Output the (x, y) coordinate of the center of the cell containing the given text.  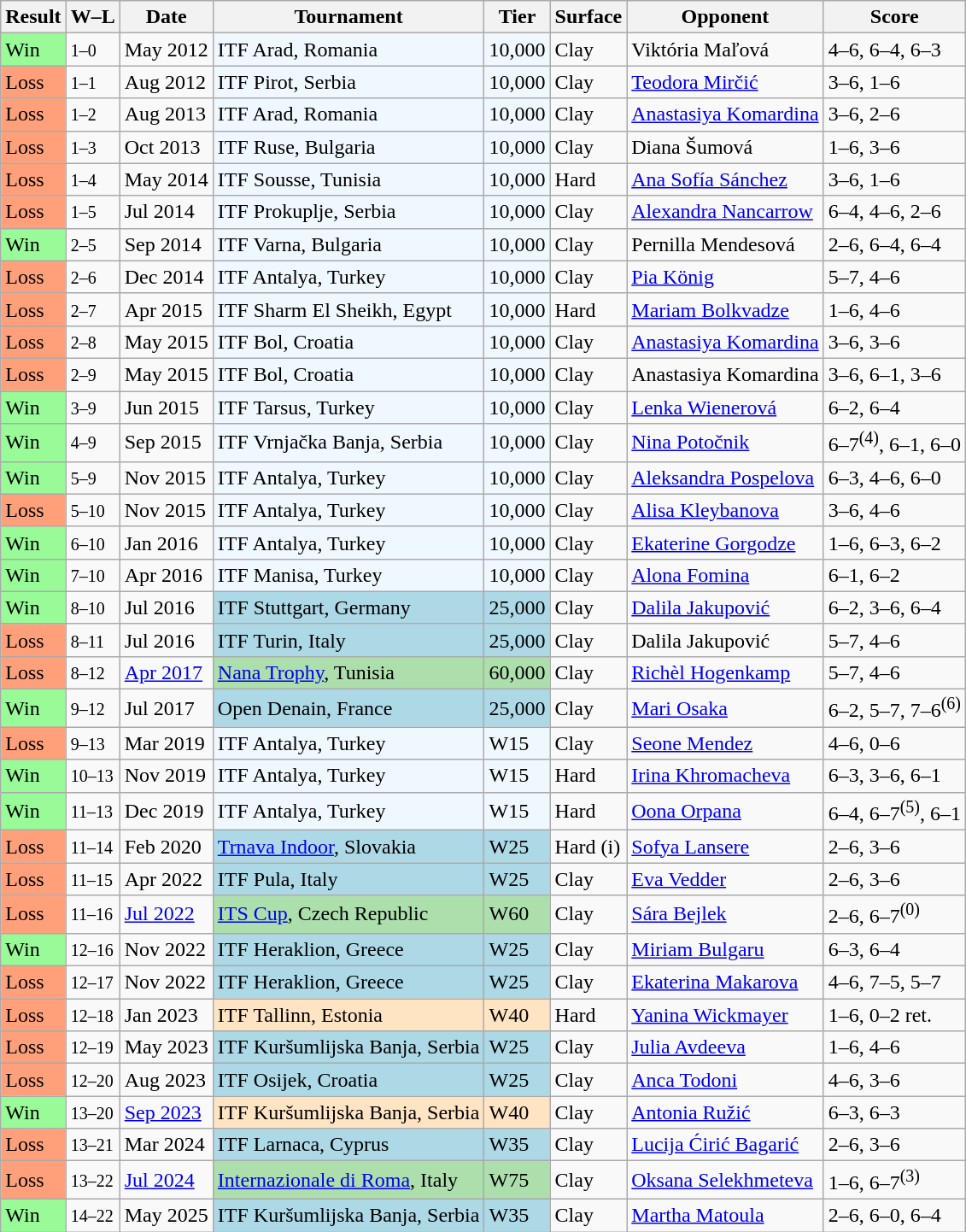
Jul 2017 (166, 709)
Richèl Hogenkamp (725, 672)
Jan 2023 (166, 1015)
1–6, 3–6 (894, 147)
Julia Avdeeva (725, 1047)
3–6, 3–6 (894, 342)
Ekaterine Gorgodze (725, 543)
1–1 (92, 82)
1–6, 0–2 ret. (894, 1015)
13–20 (92, 1112)
ITF Pirot, Serbia (348, 82)
ITF Pula, Italy (348, 879)
3–9 (92, 408)
Apr 2016 (166, 575)
12–17 (92, 983)
Tier (518, 17)
2–6, 6–0, 6–4 (894, 1215)
Feb 2020 (166, 847)
May 2012 (166, 50)
Open Denain, France (348, 709)
Sep 2014 (166, 244)
10–13 (92, 776)
Lenka Wienerová (725, 408)
Pernilla Mendesová (725, 244)
12–20 (92, 1080)
Ekaterina Makarova (725, 983)
6–2, 5–7, 7–6(6) (894, 709)
5–10 (92, 510)
4–6, 0–6 (894, 743)
2–5 (92, 244)
Aleksandra Pospelova (725, 478)
7–10 (92, 575)
Jan 2016 (166, 543)
2–6, 6–4, 6–4 (894, 244)
Seone Mendez (725, 743)
Opponent (725, 17)
ITF Varna, Bulgaria (348, 244)
Lucija Ćirić Bagarić (725, 1145)
1–6, 6–3, 6–2 (894, 543)
6–10 (92, 543)
Trnava Indoor, Slovakia (348, 847)
1–6, 6–7(3) (894, 1181)
Jul 2022 (166, 914)
Apr 2015 (166, 309)
6–2, 6–4 (894, 408)
Mar 2024 (166, 1145)
May 2023 (166, 1047)
Mariam Bolkvadze (725, 309)
Teodora Mirčić (725, 82)
ITF Stuttgart, Germany (348, 607)
1–3 (92, 147)
Mari Osaka (725, 709)
ITF Tallinn, Estonia (348, 1015)
11–15 (92, 879)
4–9 (92, 443)
ITF Sousse, Tunisia (348, 179)
9–12 (92, 709)
8–10 (92, 607)
4–6, 3–6 (894, 1080)
1–5 (92, 212)
Apr 2022 (166, 879)
Yanina Wickmayer (725, 1015)
6–3, 3–6, 6–1 (894, 776)
Dec 2014 (166, 277)
9–13 (92, 743)
14–22 (92, 1215)
ITF Osijek, Croatia (348, 1080)
5–9 (92, 478)
May 2014 (166, 179)
Pia König (725, 277)
12–19 (92, 1047)
May 2025 (166, 1215)
3–6, 4–6 (894, 510)
ITF Sharm El Sheikh, Egypt (348, 309)
ITF Larnaca, Cyprus (348, 1145)
Diana Šumová (725, 147)
Nov 2019 (166, 776)
Mar 2019 (166, 743)
Sep 2015 (166, 443)
Anca Todoni (725, 1080)
11–14 (92, 847)
6–4, 4–6, 2–6 (894, 212)
Oct 2013 (166, 147)
Jul 2024 (166, 1181)
Aug 2023 (166, 1080)
2–8 (92, 342)
ITF Vrnjačka Banja, Serbia (348, 443)
3–6, 2–6 (894, 114)
12–18 (92, 1015)
6–4, 6–7(5), 6–1 (894, 812)
Dec 2019 (166, 812)
Tournament (348, 17)
2–7 (92, 309)
4–6, 6–4, 6–3 (894, 50)
6–3, 4–6, 6–0 (894, 478)
4–6, 7–5, 5–7 (894, 983)
6–2, 3–6, 6–4 (894, 607)
60,000 (518, 672)
12–16 (92, 949)
Score (894, 17)
Sep 2023 (166, 1112)
ITS Cup, Czech Republic (348, 914)
6–1, 6–2 (894, 575)
1–2 (92, 114)
Eva Vedder (725, 879)
8–12 (92, 672)
Sofya Lansere (725, 847)
Nana Trophy, Tunisia (348, 672)
Apr 2017 (166, 672)
2–9 (92, 374)
Sára Bejlek (725, 914)
Miriam Bulgaru (725, 949)
Alisa Kleybanova (725, 510)
Viktória Maľová (725, 50)
Alexandra Nancarrow (725, 212)
11–13 (92, 812)
11–16 (92, 914)
ITF Prokuplje, Serbia (348, 212)
W60 (518, 914)
Oona Orpana (725, 812)
ITF Turin, Italy (348, 640)
ITF Manisa, Turkey (348, 575)
Internazionale di Roma, Italy (348, 1181)
Date (166, 17)
Nina Potočnik (725, 443)
Martha Matoula (725, 1215)
W–L (92, 17)
13–22 (92, 1181)
Alona Fomina (725, 575)
6–3, 6–3 (894, 1112)
Result (33, 17)
Surface (588, 17)
Oksana Selekhmeteva (725, 1181)
Antonia Ružić (725, 1112)
Hard (i) (588, 847)
6–3, 6–4 (894, 949)
Jun 2015 (166, 408)
Ana Sofía Sánchez (725, 179)
2–6 (92, 277)
Aug 2012 (166, 82)
1–0 (92, 50)
6–7(4), 6–1, 6–0 (894, 443)
ITF Tarsus, Turkey (348, 408)
8–11 (92, 640)
Irina Khromacheva (725, 776)
3–6, 6–1, 3–6 (894, 374)
13–21 (92, 1145)
W75 (518, 1181)
2–6, 6–7(0) (894, 914)
1–4 (92, 179)
ITF Ruse, Bulgaria (348, 147)
Jul 2014 (166, 212)
Aug 2013 (166, 114)
